Locate the cell with the specified text and output its [X, Y] center coordinate. 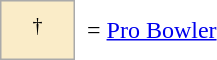
† [38, 30]
